Capture the cell that displays the provided text and extract its [x, y] central coordinate. 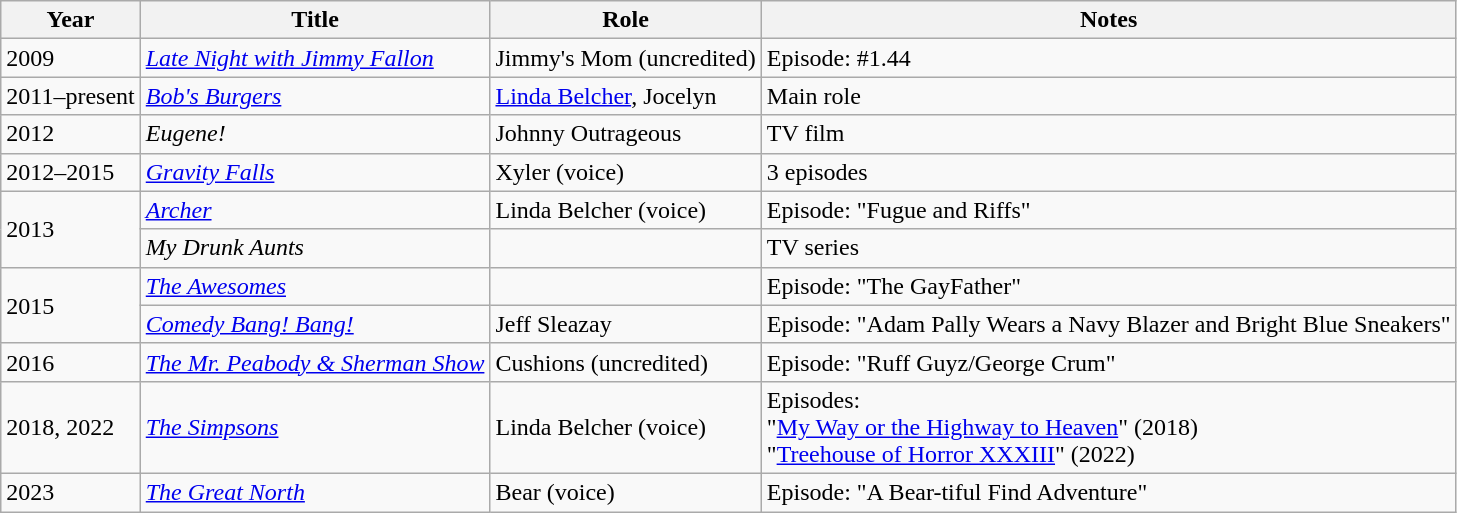
Eugene! [315, 134]
Episodes:"My Way or the Highway to Heaven" (2018)"Treehouse of Horror XXXIII" (2022) [1108, 427]
Notes [1108, 20]
2015 [70, 305]
2009 [70, 58]
Cushions (uncredited) [626, 362]
Late Night with Jimmy Fallon [315, 58]
2012 [70, 134]
Linda Belcher, Jocelyn [626, 96]
2016 [70, 362]
The Mr. Peabody & Sherman Show [315, 362]
My Drunk Aunts [315, 248]
The Great North [315, 492]
2023 [70, 492]
The Awesomes [315, 286]
TV series [1108, 248]
Jeff Sleazay [626, 324]
The Simpsons [315, 427]
3 episodes [1108, 172]
Episode: "A Bear-tiful Find Adventure" [1108, 492]
Title [315, 20]
Bob's Burgers [315, 96]
Johnny Outrageous [626, 134]
Bear (voice) [626, 492]
Episode: #1.44 [1108, 58]
Jimmy's Mom (uncredited) [626, 58]
Archer [315, 210]
Gravity Falls [315, 172]
Episode: "Adam Pally Wears a Navy Blazer and Bright Blue Sneakers" [1108, 324]
Year [70, 20]
Episode: "Fugue and Riffs" [1108, 210]
2012–2015 [70, 172]
2011–present [70, 96]
Episode: "Ruff Guyz/George Crum" [1108, 362]
Role [626, 20]
Episode: "The GayFather" [1108, 286]
2013 [70, 229]
TV film [1108, 134]
2018, 2022 [70, 427]
Comedy Bang! Bang! [315, 324]
Xyler (voice) [626, 172]
Main role [1108, 96]
